Identify which cell holds the provided text, then report its (x, y) central coordinate. 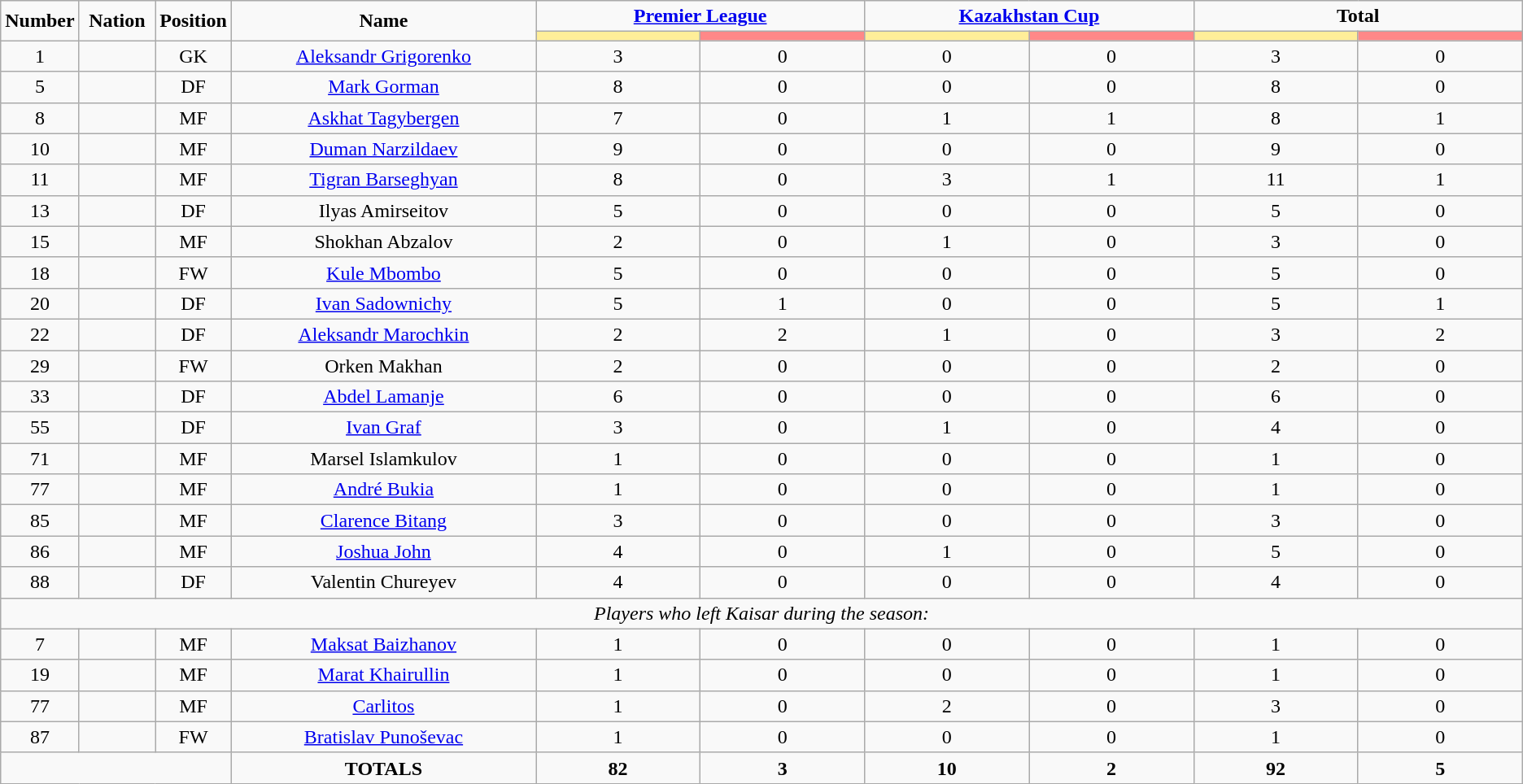
Marsel Islamkulov (383, 459)
Clarence Bitang (383, 520)
Position (194, 21)
Mark Gorman (383, 87)
Marat Khairullin (383, 675)
13 (40, 211)
Duman Narzildaev (383, 149)
Maksat Baizhanov (383, 644)
82 (617, 768)
Askhat Tagybergen (383, 118)
Carlitos (383, 706)
29 (40, 365)
18 (40, 272)
71 (40, 459)
33 (40, 397)
Ilyas Amirseitov (383, 211)
19 (40, 675)
Ivan Sadownichy (383, 303)
Aleksandr Marochkin (383, 334)
Joshua John (383, 551)
22 (40, 334)
André Bukia (383, 490)
Kazakhstan Cup (1029, 16)
15 (40, 242)
86 (40, 551)
Players who left Kaisar during the season: (761, 613)
20 (40, 303)
92 (1276, 768)
Abdel Lamanje (383, 397)
GK (194, 56)
Nation (117, 21)
88 (40, 582)
85 (40, 520)
Bratislav Punoševac (383, 737)
TOTALS (383, 768)
Valentin Chureyev (383, 582)
Name (383, 21)
Premier League (700, 16)
Shokhan Abzalov (383, 242)
Ivan Graf (383, 428)
87 (40, 737)
Orken Makhan (383, 365)
Number (40, 21)
Tigran Barseghyan (383, 180)
Aleksandr Grigorenko (383, 56)
Total (1358, 16)
Kule Mbombo (383, 272)
55 (40, 428)
